Extract the (X, Y) coordinate from the center of the cell holding the provided text.  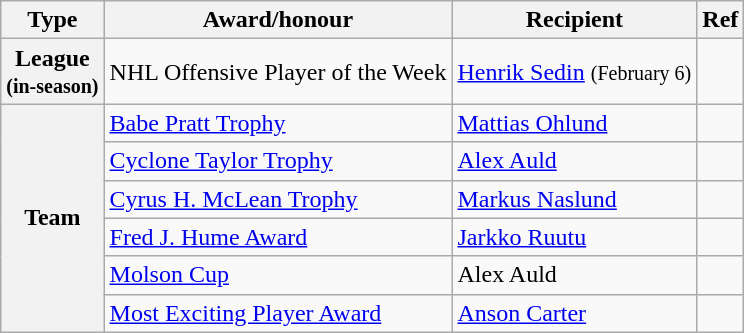
Mattias Ohlund (574, 123)
Anson Carter (574, 313)
League(in-season) (52, 72)
Type (52, 20)
Jarkko Ruutu (574, 237)
Henrik Sedin (February 6) (574, 72)
Most Exciting Player Award (278, 313)
Cyrus H. McLean Trophy (278, 199)
Cyclone Taylor Trophy (278, 161)
Babe Pratt Trophy (278, 123)
Fred J. Hume Award (278, 237)
Recipient (574, 20)
NHL Offensive Player of the Week (278, 72)
Markus Naslund (574, 199)
Award/honour (278, 20)
Team (52, 218)
Molson Cup (278, 275)
Ref (720, 20)
